Return (X, Y) of the center of cell containing provided text 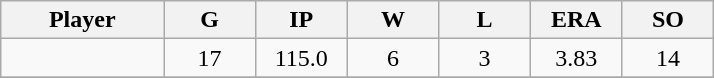
IP (301, 20)
L (485, 20)
Player (82, 20)
6 (393, 58)
3 (485, 58)
W (393, 20)
SO (668, 20)
G (210, 20)
ERA (576, 20)
17 (210, 58)
115.0 (301, 58)
3.83 (576, 58)
14 (668, 58)
